Determine the (x, y) coordinate at the center of the cell enclosing the given text.  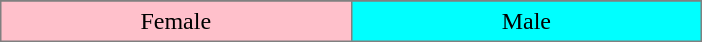
Male (526, 21)
Female (176, 21)
